Locate the cell with the specified text and output its [x, y] center coordinate. 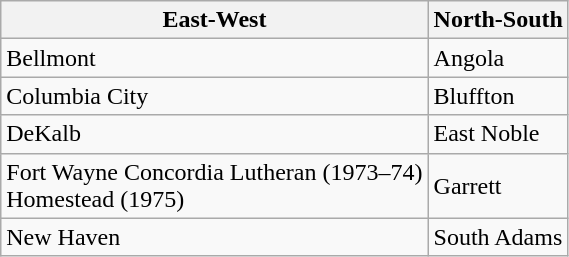
North-South [498, 20]
Columbia City [214, 96]
Fort Wayne Concordia Lutheran (1973–74)Homestead (1975) [214, 186]
East Noble [498, 134]
Bellmont [214, 58]
DeKalb [214, 134]
Angola [498, 58]
South Adams [498, 237]
Bluffton [498, 96]
East-West [214, 20]
New Haven [214, 237]
Garrett [498, 186]
